Find where the given text appears and provide that cell's center as (x, y) coordinate. 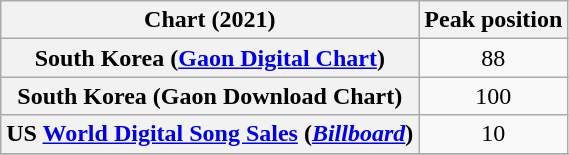
Peak position (494, 20)
88 (494, 58)
US World Digital Song Sales (Billboard) (210, 134)
South Korea (Gaon Download Chart) (210, 96)
Chart (2021) (210, 20)
100 (494, 96)
South Korea (Gaon Digital Chart) (210, 58)
10 (494, 134)
